Provide the (x, y) coordinate of the cell's center where the given text is located.  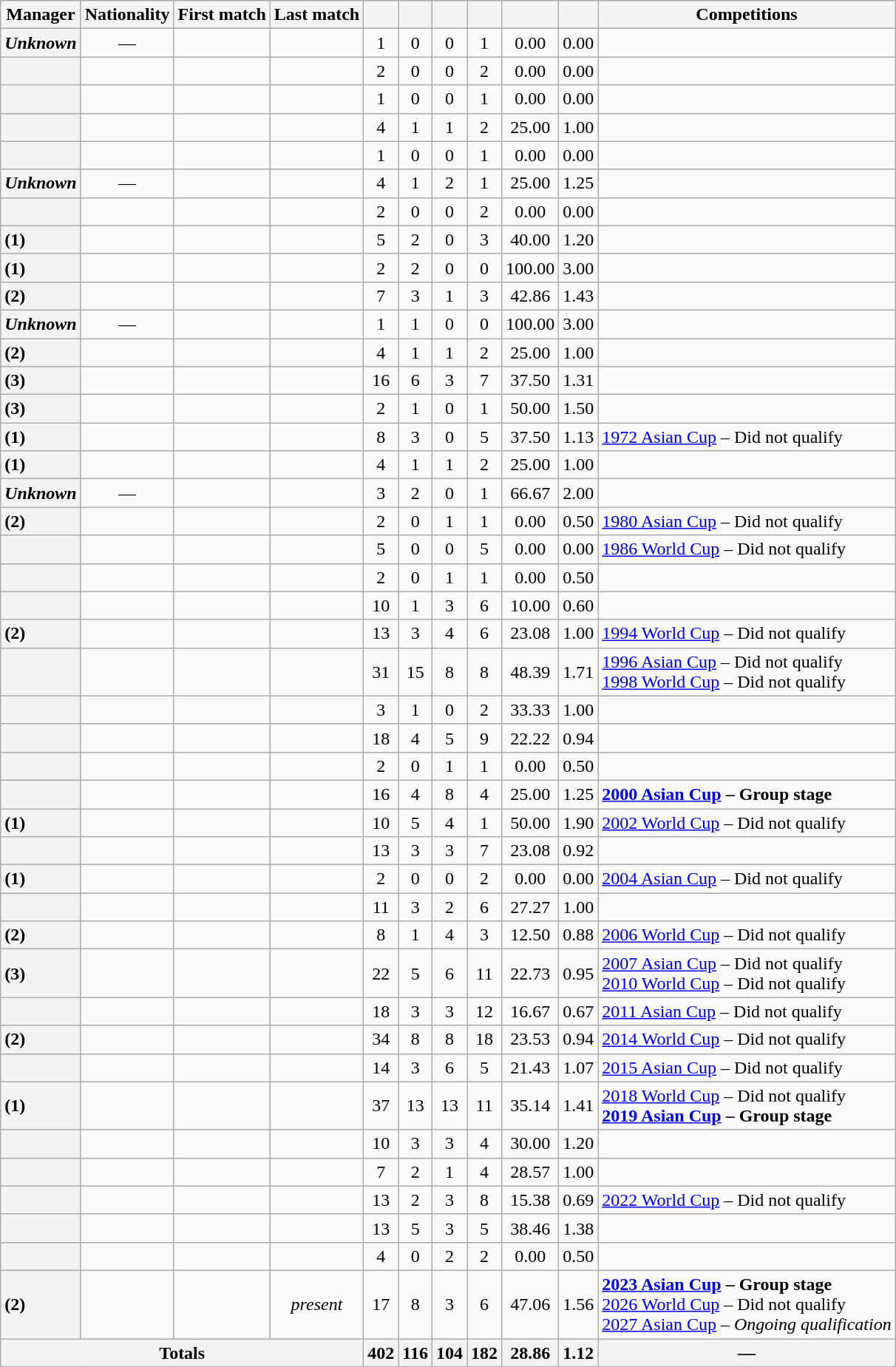
2.00 (578, 493)
15 (415, 671)
2002 World Cup – Did not qualify (747, 823)
38.46 (531, 1228)
2004 Asian Cup – Did not qualify (747, 879)
14 (381, 1068)
0.88 (578, 935)
42.86 (531, 296)
2015 Asian Cup – Did not qualify (747, 1068)
0.60 (578, 606)
22 (381, 973)
1.50 (578, 409)
35.14 (531, 1106)
9 (485, 738)
0.67 (578, 1011)
12.50 (531, 935)
2023 Asian Cup – Group stage2026 World Cup – Did not qualify2027 Asian Cup – Ongoing qualification (747, 1304)
28.57 (531, 1172)
48.39 (531, 671)
17 (381, 1304)
33.33 (531, 710)
1972 Asian Cup – Did not qualify (747, 437)
First match (222, 15)
402 (381, 1352)
16.67 (531, 1011)
40.00 (531, 240)
present (316, 1304)
0.69 (578, 1200)
116 (415, 1352)
22.73 (531, 973)
2022 World Cup – Did not qualify (747, 1200)
15.38 (531, 1200)
1.56 (578, 1304)
2006 World Cup – Did not qualify (747, 935)
1986 World Cup – Did not qualify (747, 549)
Competitions (747, 15)
182 (485, 1352)
12 (485, 1011)
1.43 (578, 296)
28.86 (531, 1352)
1994 World Cup – Did not qualify (747, 634)
66.67 (531, 493)
1.38 (578, 1228)
Nationality (127, 15)
104 (449, 1352)
1996 Asian Cup – Did not qualify1998 World Cup – Did not qualify (747, 671)
Last match (316, 15)
1.12 (578, 1352)
30.00 (531, 1144)
47.06 (531, 1304)
1.71 (578, 671)
2014 World Cup – Did not qualify (747, 1039)
2000 Asian Cup – Group stage (747, 794)
31 (381, 671)
22.22 (531, 738)
Manager (41, 15)
27.27 (531, 907)
1.07 (578, 1068)
0.95 (578, 973)
23.53 (531, 1039)
2011 Asian Cup – Did not qualify (747, 1011)
37 (381, 1106)
34 (381, 1039)
10.00 (531, 606)
1.41 (578, 1106)
2007 Asian Cup – Did not qualify2010 World Cup – Did not qualify (747, 973)
1980 Asian Cup – Did not qualify (747, 521)
21.43 (531, 1068)
1.31 (578, 381)
0.92 (578, 851)
2018 World Cup – Did not qualify2019 Asian Cup – Group stage (747, 1106)
1.13 (578, 437)
Totals (182, 1352)
1.90 (578, 823)
